Determine the [X, Y] coordinate at the center of the cell enclosing the given text.  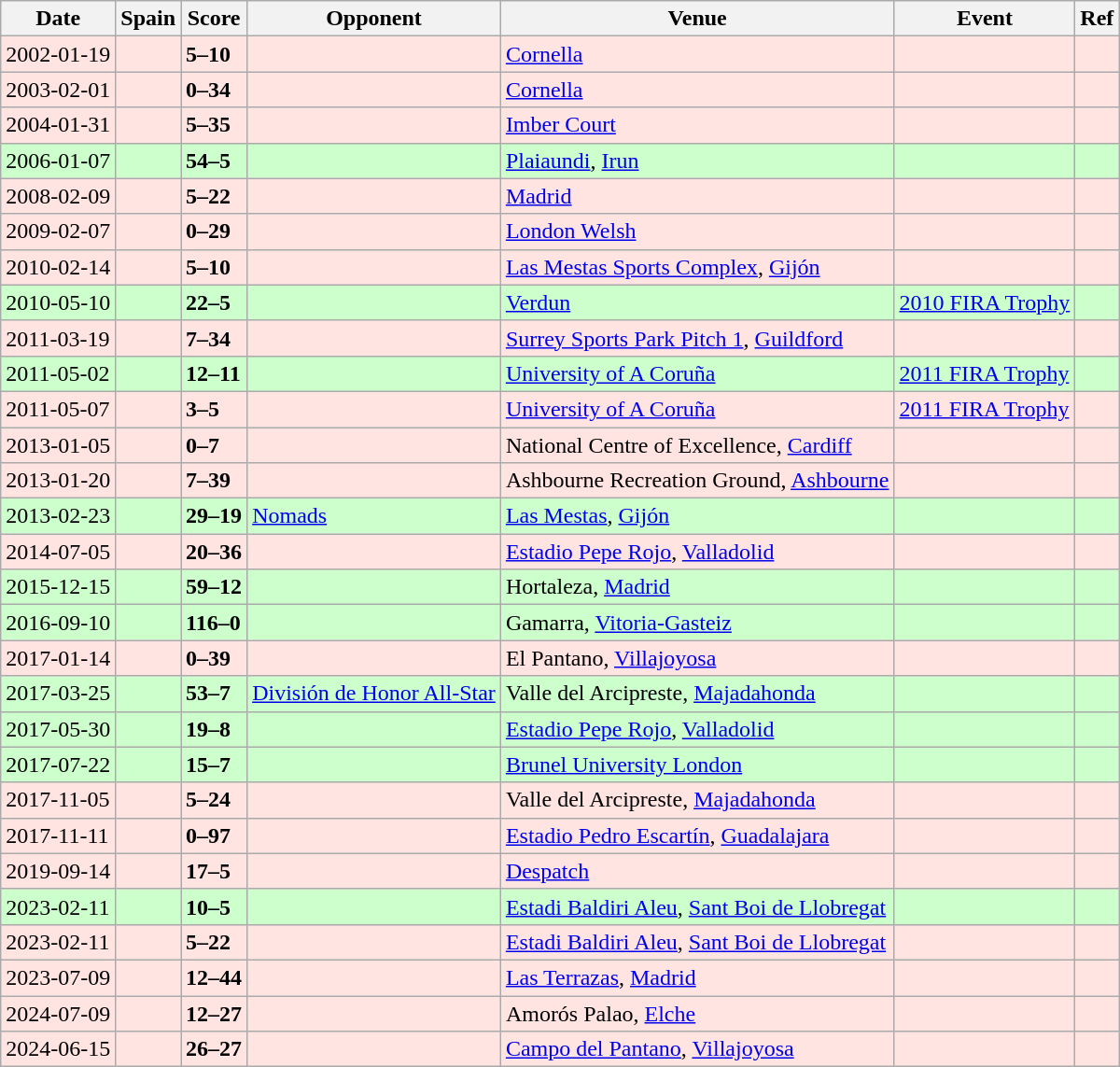
7–39 [215, 481]
5–35 [215, 125]
2008-02-09 [58, 196]
2024-06-15 [58, 1049]
15–7 [215, 765]
2017-03-25 [58, 694]
2006-01-07 [58, 161]
2013-01-20 [58, 481]
Nomads [374, 516]
54–5 [215, 161]
Ashbourne Recreation Ground, Ashbourne [697, 481]
29–19 [215, 516]
26–27 [215, 1049]
Spain [148, 19]
2003-02-01 [58, 90]
2011-05-02 [58, 373]
Verdun [697, 302]
0–39 [215, 658]
2017-01-14 [58, 658]
Hortaleza, Madrid [697, 587]
0–97 [215, 835]
2010-02-14 [58, 267]
Las Mestas, Gijón [697, 516]
Imber Court [697, 125]
Las Terrazas, Madrid [697, 977]
Estadio Pedro Escartín, Guadalajara [697, 835]
2024-07-09 [58, 1013]
2017-11-05 [58, 800]
2009-02-07 [58, 232]
59–12 [215, 587]
2013-02-23 [58, 516]
3–5 [215, 409]
5–24 [215, 800]
National Centre of Excellence, Cardiff [697, 445]
10–5 [215, 906]
División de Honor All-Star [374, 694]
Campo del Pantano, Villajoyosa [697, 1049]
El Pantano, Villajoyosa [697, 658]
2014-07-05 [58, 552]
12–11 [215, 373]
20–36 [215, 552]
Event [985, 19]
2017-07-22 [58, 765]
Plaiaundi, Irun [697, 161]
17–5 [215, 871]
2011-05-07 [58, 409]
19–8 [215, 729]
Madrid [697, 196]
Gamarra, Vitoria-Gasteiz [697, 623]
2017-05-30 [58, 729]
London Welsh [697, 232]
12–44 [215, 977]
Venue [697, 19]
Score [215, 19]
2017-11-11 [58, 835]
0–29 [215, 232]
0–34 [215, 90]
53–7 [215, 694]
2023-07-09 [58, 977]
Date [58, 19]
2010-05-10 [58, 302]
2015-12-15 [58, 587]
116–0 [215, 623]
Surrey Sports Park Pitch 1, Guildford [697, 338]
Amorós Palao, Elche [697, 1013]
Las Mestas Sports Complex, Gijón [697, 267]
Despatch [697, 871]
2010 FIRA Trophy [985, 302]
0–7 [215, 445]
2011-03-19 [58, 338]
12–27 [215, 1013]
22–5 [215, 302]
7–34 [215, 338]
Brunel University London [697, 765]
2002-01-19 [58, 54]
2019-09-14 [58, 871]
2004-01-31 [58, 125]
Ref [1098, 19]
Opponent [374, 19]
2016-09-10 [58, 623]
2013-01-05 [58, 445]
